Pinpoint the cell where the given text exists, returning its [X, Y] midpoint coordinate. 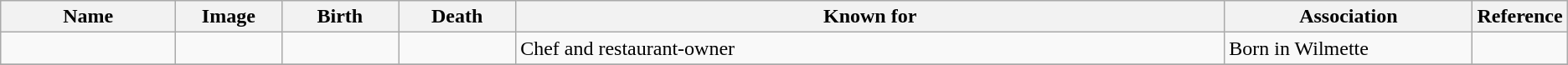
Born in Wilmette [1349, 48]
Image [229, 17]
Death [457, 17]
Association [1349, 17]
Known for [870, 17]
Name [89, 17]
Reference [1519, 17]
Chef and restaurant-owner [870, 48]
Birth [340, 17]
